Identify which cell holds the provided text, then report its [X, Y] central coordinate. 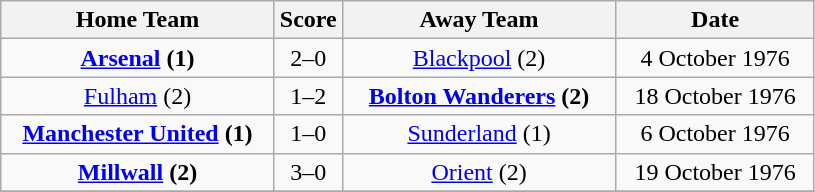
Date [716, 20]
Bolton Wanderers (2) [479, 96]
3–0 [308, 172]
Blackpool (2) [479, 58]
1–2 [308, 96]
Fulham (2) [138, 96]
18 October 1976 [716, 96]
4 October 1976 [716, 58]
19 October 1976 [716, 172]
Arsenal (1) [138, 58]
Score [308, 20]
Manchester United (1) [138, 134]
Home Team [138, 20]
Orient (2) [479, 172]
6 October 1976 [716, 134]
Sunderland (1) [479, 134]
Away Team [479, 20]
2–0 [308, 58]
1–0 [308, 134]
Millwall (2) [138, 172]
